Locate the cell with the specified text and output its [X, Y] center coordinate. 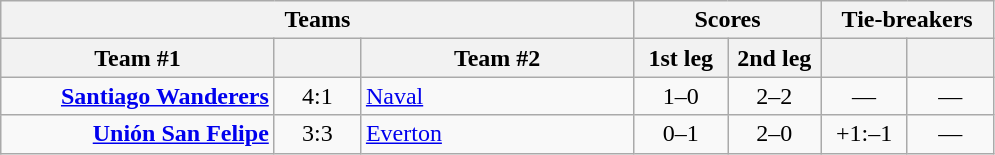
Naval [497, 96]
4:1 [317, 96]
Team #1 [138, 58]
Tie-breakers [907, 20]
Santiago Wanderers [138, 96]
2–2 [775, 96]
+1:–1 [864, 134]
2nd leg [775, 58]
Team #2 [497, 58]
1st leg [681, 58]
3:3 [317, 134]
0–1 [681, 134]
1–0 [681, 96]
Scores [728, 20]
Everton [497, 134]
2–0 [775, 134]
Teams [318, 20]
Unión San Felipe [138, 134]
